Capture the cell that displays the provided text and extract its (x, y) central coordinate. 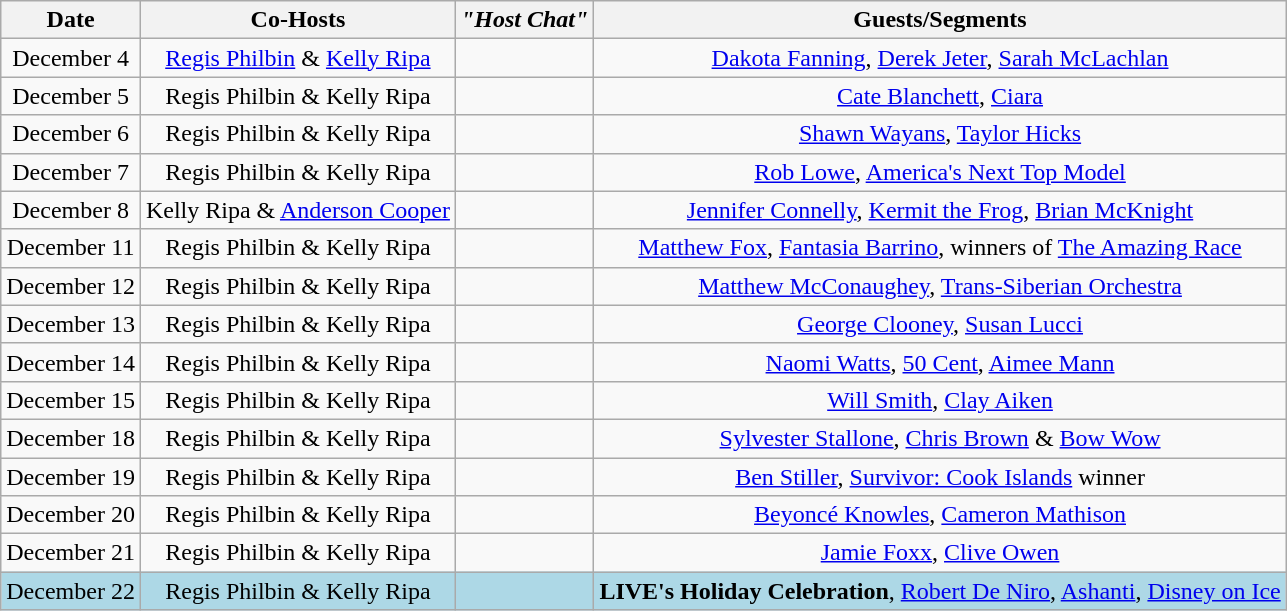
Matthew McConaughey, Trans-Siberian Orchestra (940, 286)
Rob Lowe, America's Next Top Model (940, 172)
Matthew Fox, Fantasia Barrino, winners of The Amazing Race (940, 248)
Beyoncé Knowles, Cameron Mathison (940, 515)
December 19 (71, 477)
December 7 (71, 172)
LIVE's Holiday Celebration, Robert De Niro, Ashanti, Disney on Ice (940, 591)
Jamie Foxx, Clive Owen (940, 553)
Naomi Watts, 50 Cent, Aimee Mann (940, 362)
December 12 (71, 286)
Co-Hosts (298, 20)
George Clooney, Susan Lucci (940, 324)
Cate Blanchett, Ciara (940, 96)
December 20 (71, 515)
Dakota Fanning, Derek Jeter, Sarah McLachlan (940, 58)
Will Smith, Clay Aiken (940, 400)
December 15 (71, 400)
December 11 (71, 248)
December 13 (71, 324)
December 4 (71, 58)
"Host Chat" (524, 20)
Ben Stiller, Survivor: Cook Islands winner (940, 477)
Sylvester Stallone, Chris Brown & Bow Wow (940, 438)
Shawn Wayans, Taylor Hicks (940, 134)
December 5 (71, 96)
Guests/Segments (940, 20)
December 6 (71, 134)
December 18 (71, 438)
Jennifer Connelly, Kermit the Frog, Brian McKnight (940, 210)
Date (71, 20)
December 14 (71, 362)
December 8 (71, 210)
Kelly Ripa & Anderson Cooper (298, 210)
December 21 (71, 553)
December 22 (71, 591)
